From the cell containing the given text, extract its center point as (X, Y) coordinate. 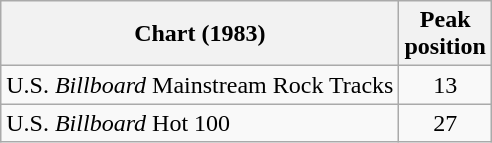
U.S. Billboard Mainstream Rock Tracks (200, 85)
U.S. Billboard Hot 100 (200, 123)
Peakposition (445, 34)
Chart (1983) (200, 34)
27 (445, 123)
13 (445, 85)
